Determine the [x, y] coordinate at the center of the cell enclosing the given text.  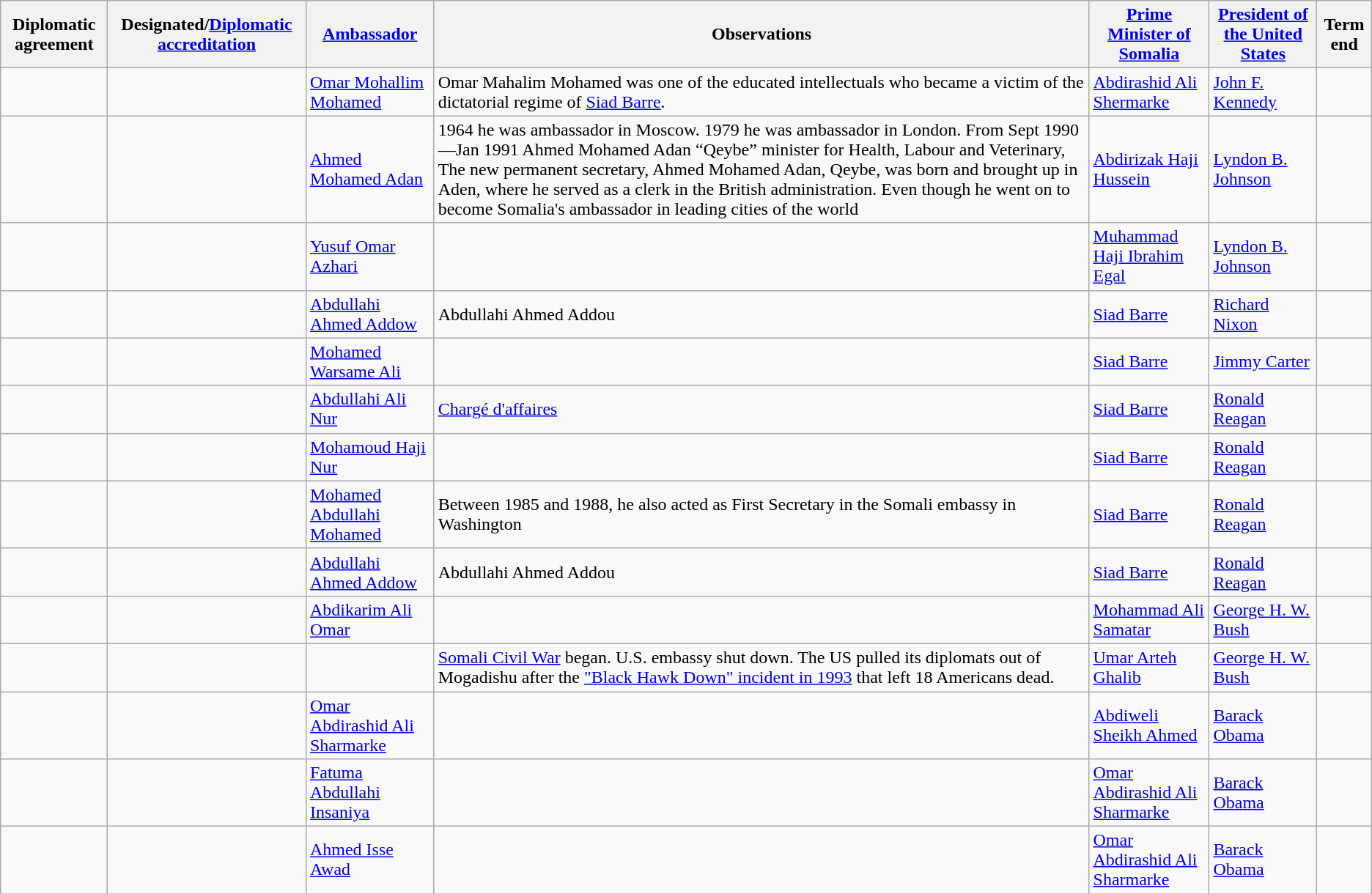
President of the United States [1264, 34]
Chargé d'affaires [761, 409]
Term end [1344, 34]
Ahmed Mohamed Adan [369, 169]
Omar Mohallim Mohamed [369, 92]
Abdullahi Ali Nur [369, 409]
Abdiweli Sheikh Ahmed [1149, 725]
John F. Kennedy [1264, 92]
Muhammad Haji Ibrahim Egal [1149, 256]
Yusuf Omar Azhari [369, 256]
Observations [761, 34]
Ahmed Isse Awad [369, 860]
Diplomatic agreement [54, 34]
Fatuma Abdullahi Insaniya [369, 793]
Abdikarim Ali Omar [369, 620]
Mohammad Ali Samatar [1149, 620]
Jimmy Carter [1264, 362]
Designated/Diplomatic accreditation [207, 34]
Mohamoud Haji Nur [369, 457]
Between 1985 and 1988, he also acted as First Secretary in the Somali embassy in Washington [761, 514]
Abdirizak Haji Hussein [1149, 169]
Omar Mahalim Mohamed was one of the educated intellectuals who became a victim of the dictatorial regime of Siad Barre. [761, 92]
Mohamed Abdullahi Mohamed [369, 514]
Abdirashid Ali Shermarke [1149, 92]
Ambassador [369, 34]
Richard Nixon [1264, 314]
Prime Minister of Somalia [1149, 34]
Mohamed Warsame Ali [369, 362]
Umar Arteh Ghalib [1149, 667]
